Provide the [x, y] coordinate of the cell's center where the given text is located.  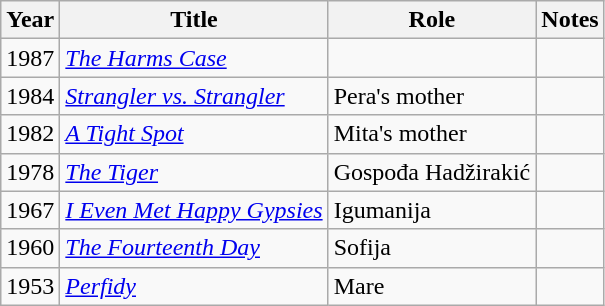
Strangler vs. Strangler [194, 96]
1984 [30, 96]
Gospođa Hadžirakić [432, 172]
A Tight Spot [194, 134]
1982 [30, 134]
1978 [30, 172]
Mare [432, 286]
Year [30, 20]
Role [432, 20]
Pera's mother [432, 96]
1960 [30, 248]
1987 [30, 58]
Igumanija [432, 210]
The Fourteenth Day [194, 248]
1967 [30, 210]
I Even Met Happy Gypsies [194, 210]
The Tiger [194, 172]
Perfidy [194, 286]
Mita's mother [432, 134]
Sofija [432, 248]
1953 [30, 286]
Notes [570, 20]
The Harms Case [194, 58]
Title [194, 20]
